From the cell containing the given text, extract its center point as [x, y] coordinate. 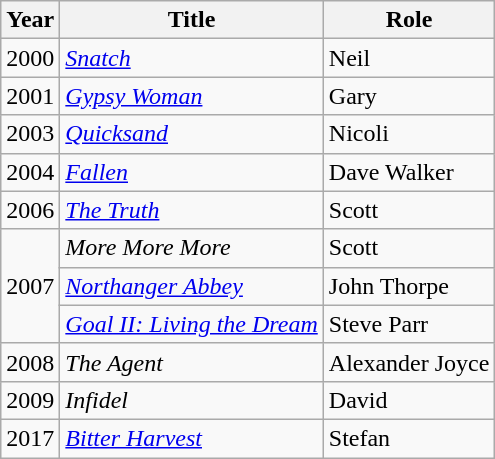
2001 [30, 96]
Dave Walker [409, 172]
2003 [30, 134]
2004 [30, 172]
Fallen [192, 172]
Gypsy Woman [192, 96]
Stefan [409, 438]
Steve Parr [409, 324]
Role [409, 20]
Infidel [192, 400]
Quicksand [192, 134]
Northanger Abbey [192, 286]
Bitter Harvest [192, 438]
David [409, 400]
2008 [30, 362]
More More More [192, 248]
2006 [30, 210]
The Truth [192, 210]
Gary [409, 96]
Nicoli [409, 134]
2007 [30, 286]
2017 [30, 438]
2000 [30, 58]
2009 [30, 400]
Snatch [192, 58]
The Agent [192, 362]
Alexander Joyce [409, 362]
Title [192, 20]
Year [30, 20]
Goal II: Living the Dream [192, 324]
John Thorpe [409, 286]
Neil [409, 58]
